Extract the [x, y] coordinate from the center of the cell holding the provided text.  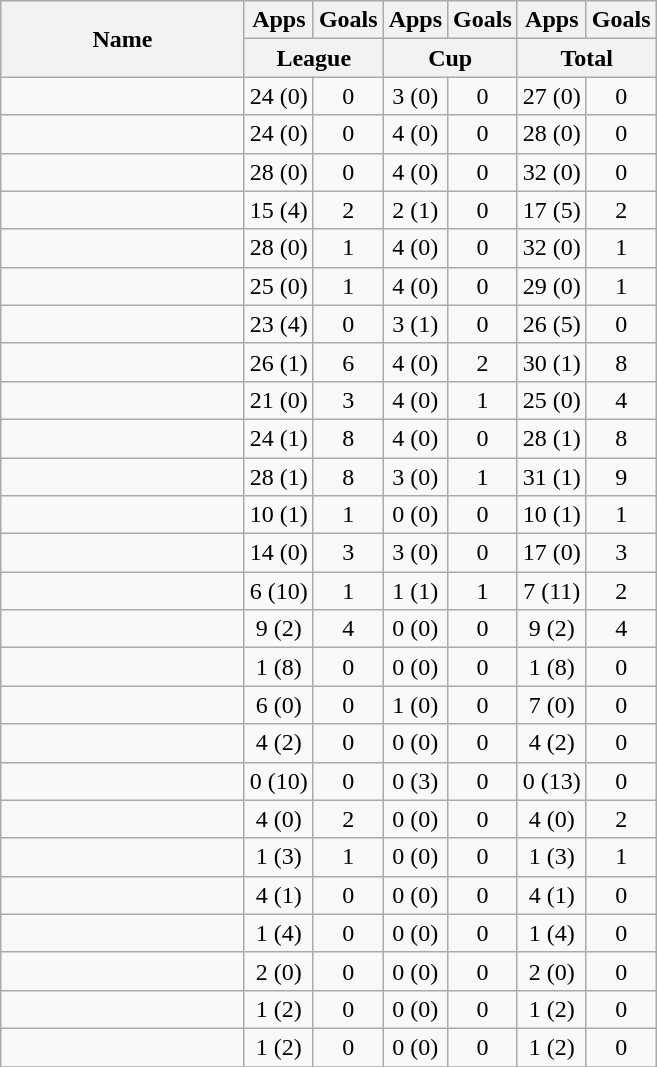
29 (0) [552, 286]
6 (10) [278, 591]
21 (0) [278, 400]
27 (0) [552, 96]
1 (0) [415, 705]
9 [621, 477]
2 (1) [415, 210]
7 (0) [552, 705]
31 (1) [552, 477]
0 (13) [552, 781]
15 (4) [278, 210]
League [314, 58]
24 (1) [278, 438]
6 (0) [278, 705]
7 (11) [552, 591]
17 (5) [552, 210]
17 (0) [552, 553]
1 (1) [415, 591]
30 (1) [552, 362]
26 (5) [552, 324]
14 (0) [278, 553]
0 (10) [278, 781]
3 (1) [415, 324]
0 (3) [415, 781]
Cup [450, 58]
Name [123, 39]
23 (4) [278, 324]
Total [586, 58]
26 (1) [278, 362]
6 [348, 362]
